Provide the (X, Y) coordinate of the cell's center where the given text is located.  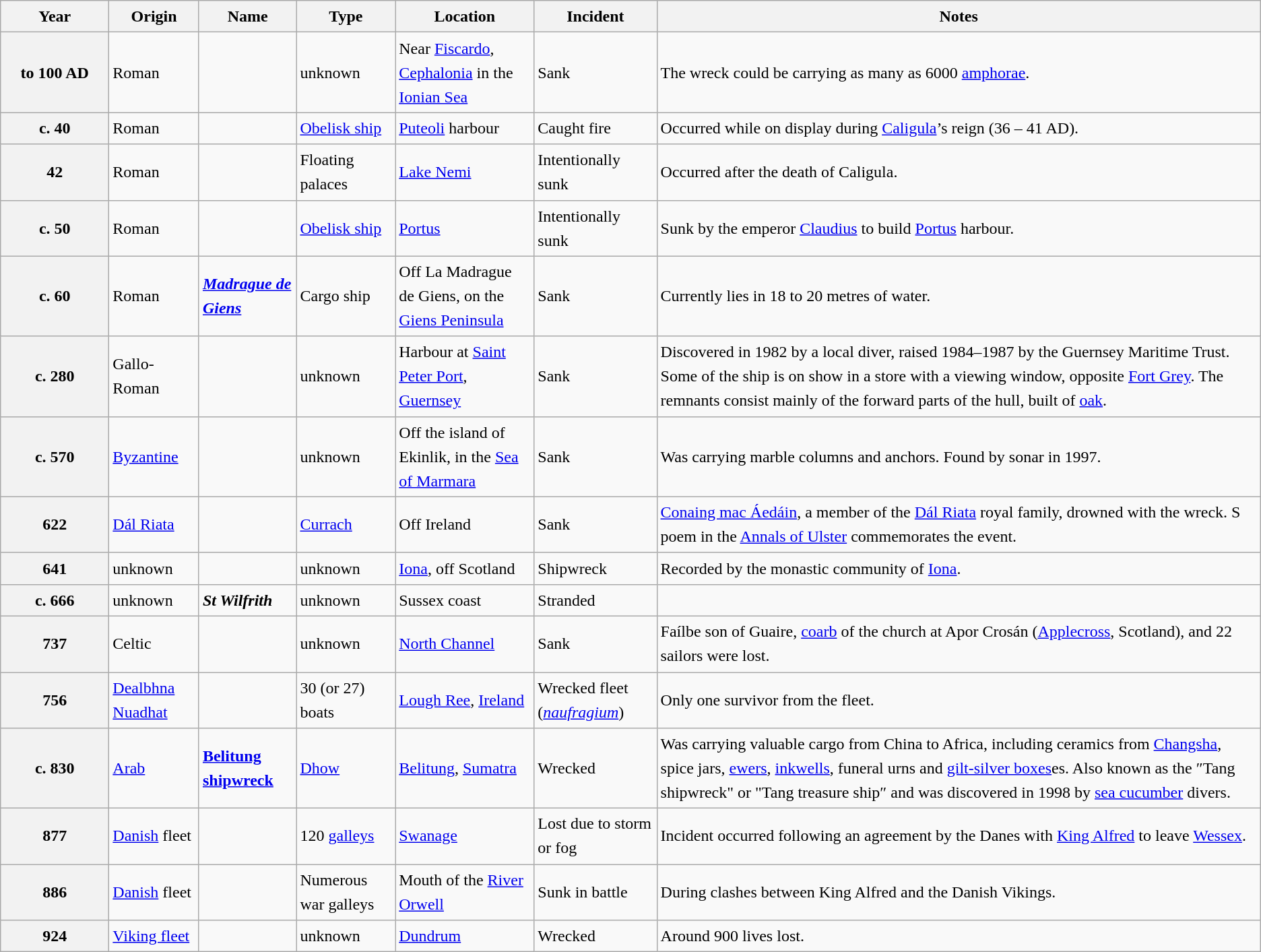
756 (55, 701)
Currently lies in 18 to 20 metres of water. (959, 296)
c. 40 (55, 128)
Wrecked fleet (naufragium) (595, 701)
Dundrum (465, 937)
Was carrying marble columns and anchors. Found by sonar in 1997. (959, 457)
During clashes between King Alfred and the Danish Vikings. (959, 892)
Swanage (465, 837)
Dál Riata (154, 524)
Only one survivor from the fleet. (959, 701)
30 (or 27) boats (346, 701)
Currach (346, 524)
Incident occurred following an agreement by the Danes with King Alfred to leave Wessex. (959, 837)
Celtic (154, 644)
Caught fire (595, 128)
Belitung, Sumatra (465, 768)
Stranded (595, 600)
Arab (154, 768)
622 (55, 524)
Belitung shipwreck (248, 768)
to 100 AD (55, 73)
924 (55, 937)
886 (55, 892)
Numerous war galleys (346, 892)
Viking fleet (154, 937)
Occurred while on display during Caligula’s reign (36 – 41 AD). (959, 128)
Around 900 lives lost. (959, 937)
Lost due to storm or fog (595, 837)
Name (248, 16)
Floating palaces (346, 172)
Location (465, 16)
c. 666 (55, 600)
Lake Nemi (465, 172)
877 (55, 837)
Byzantine (154, 457)
St Wilfrith (248, 600)
The wreck could be carrying as many as 6000 amphorae. (959, 73)
42 (55, 172)
Off La Madrague de Giens, on the Giens Peninsula (465, 296)
Off the island of Ekinlik, in the Sea of Marmara (465, 457)
Lough Ree, Ireland (465, 701)
c. 830 (55, 768)
Near Fiscardo, Cephalonia in the Ionian Sea (465, 73)
Sunk in battle (595, 892)
Mouth of the River Orwell (465, 892)
Harbour at Saint Peter Port, Guernsey (465, 376)
Incident (595, 16)
North Channel (465, 644)
737 (55, 644)
Recorded by the monastic community of Iona. (959, 569)
c. 50 (55, 228)
Iona, off Scotland (465, 569)
Sunk by the emperor Claudius to build Portus harbour. (959, 228)
Puteoli harbour (465, 128)
Notes (959, 16)
c. 60 (55, 296)
641 (55, 569)
c. 570 (55, 457)
Occurred after the death of Caligula. (959, 172)
Type (346, 16)
Madrague de Giens (248, 296)
Conaing mac Áedáin, a member of the Dál Riata royal family, drowned with the wreck. S poem in the Annals of Ulster commemorates the event. (959, 524)
Origin (154, 16)
Cargo ship (346, 296)
Faílbe son of Guaire, coarb of the church at Apor Crosán (Applecross, Scotland), and 22 sailors were lost. (959, 644)
c. 280 (55, 376)
Shipwreck (595, 569)
Portus (465, 228)
Gallo-Roman (154, 376)
Year (55, 16)
Off Ireland (465, 524)
Dhow (346, 768)
Sussex coast (465, 600)
120 galleys (346, 837)
Dealbhna Nuadhat (154, 701)
